Return (X, Y) of the center of cell containing provided text 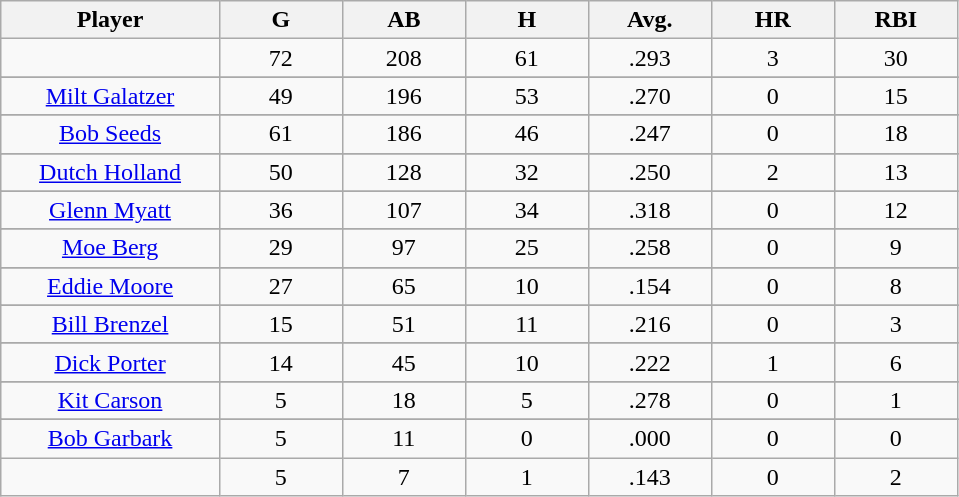
36 (280, 210)
.247 (650, 134)
72 (280, 58)
.216 (650, 324)
46 (526, 134)
14 (280, 362)
51 (404, 324)
196 (404, 96)
.293 (650, 58)
Milt Galatzer (110, 96)
.143 (650, 477)
25 (526, 248)
Moe Berg (110, 248)
7 (404, 477)
Bob Seeds (110, 134)
49 (280, 96)
53 (526, 96)
G (280, 20)
Avg. (650, 20)
RBI (896, 20)
6 (896, 362)
30 (896, 58)
186 (404, 134)
Bob Garbark (110, 438)
45 (404, 362)
Eddie Moore (110, 286)
50 (280, 172)
9 (896, 248)
.000 (650, 438)
12 (896, 210)
H (526, 20)
27 (280, 286)
97 (404, 248)
Glenn Myatt (110, 210)
.278 (650, 400)
128 (404, 172)
65 (404, 286)
.318 (650, 210)
.250 (650, 172)
Player (110, 20)
Dutch Holland (110, 172)
Kit Carson (110, 400)
107 (404, 210)
13 (896, 172)
Dick Porter (110, 362)
34 (526, 210)
29 (280, 248)
.258 (650, 248)
Bill Brenzel (110, 324)
HR (772, 20)
8 (896, 286)
AB (404, 20)
32 (526, 172)
.270 (650, 96)
208 (404, 58)
.154 (650, 286)
.222 (650, 362)
